Scan for the cell matching the given text and deliver its (x, y) coordinate at center. 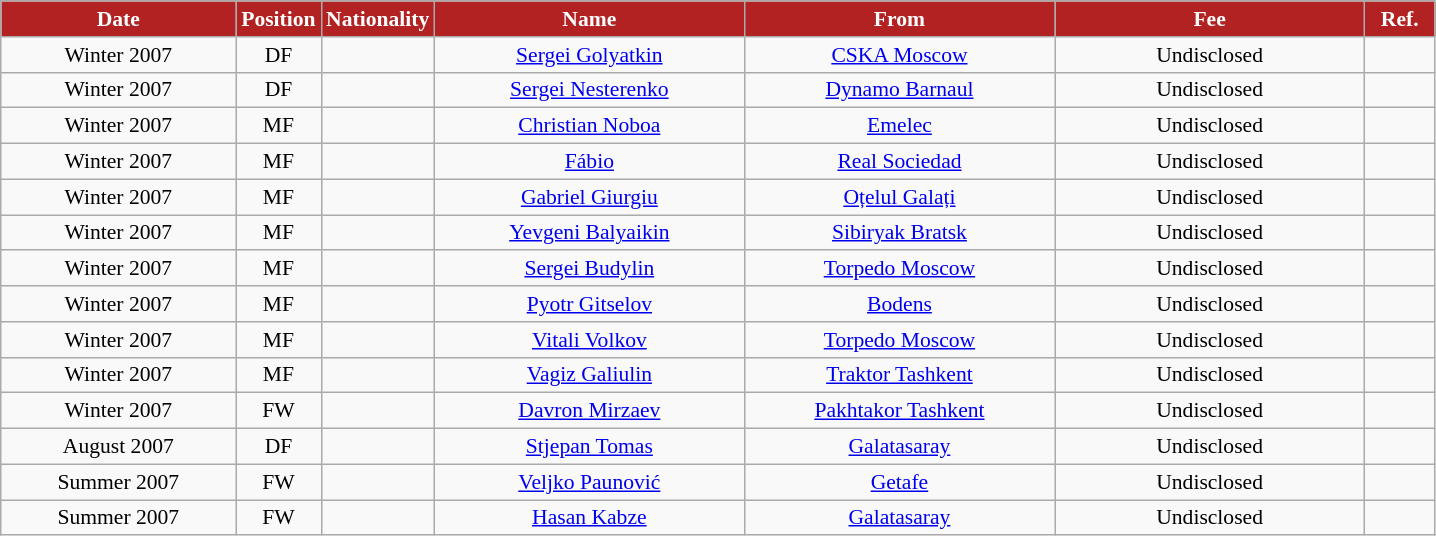
Sergei Nesterenko (589, 90)
Emelec (899, 126)
Hasan Kabze (589, 518)
Sergei Budylin (589, 269)
Oțelul Galați (899, 197)
Yevgeni Balyaikin (589, 233)
CSKA Moscow (899, 55)
Pyotr Gitselov (589, 304)
Davron Mirzaev (589, 411)
Position (278, 19)
Sergei Golyatkin (589, 55)
Fee (1210, 19)
Christian Noboa (589, 126)
Traktor Tashkent (899, 375)
From (899, 19)
Vitali Volkov (589, 340)
Stjepan Tomas (589, 447)
Sibiryak Bratsk (899, 233)
Veljko Paunović (589, 482)
Date (118, 19)
August 2007 (118, 447)
Dynamo Barnaul (899, 90)
Fábio (589, 162)
Pakhtakor Tashkent (899, 411)
Name (589, 19)
Bodens (899, 304)
Ref. (1400, 19)
Vagiz Galiulin (589, 375)
Real Sociedad (899, 162)
Gabriel Giurgiu (589, 197)
Nationality (378, 19)
Getafe (899, 482)
